From the cell containing the given text, extract its center point as (X, Y) coordinate. 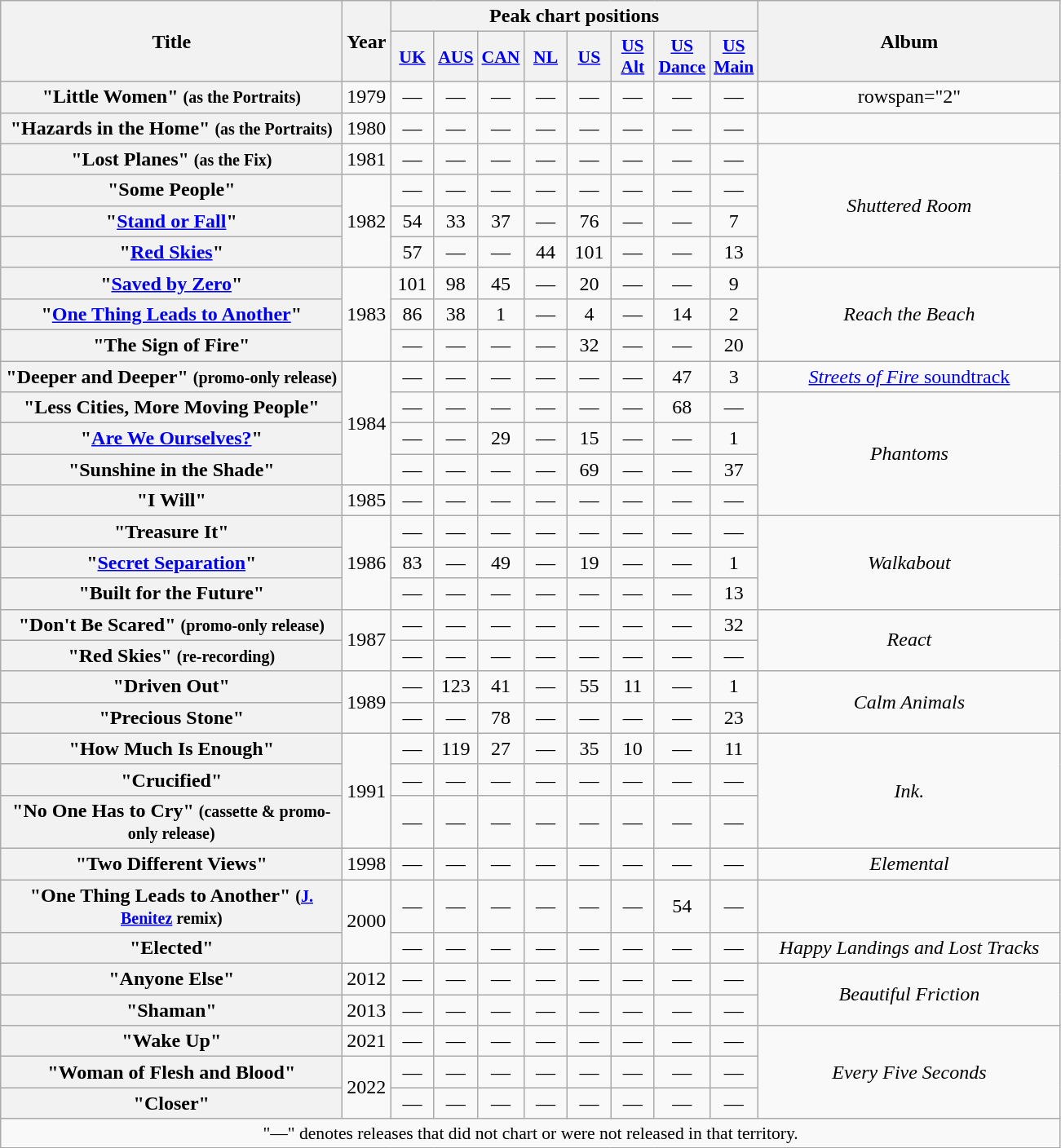
Peak chart positions (574, 16)
"—" denotes releases that did not chart or were not released in that territory. (531, 1133)
23 (734, 717)
AUS (455, 57)
Ink. (908, 791)
"Saved by Zero" (171, 283)
27 (501, 748)
"Don't Be Scared" (promo-only release) (171, 625)
Happy Landings and Lost Tracks (908, 948)
"Hazards in the Home" (as the Portraits) (171, 128)
Year (367, 41)
Shuttered Room (908, 205)
"Built for the Future" (171, 594)
2013 (367, 1010)
NL (545, 57)
"Less Cities, More Moving People" (171, 408)
"The Sign of Fire" (171, 345)
rowspan="2" (908, 97)
1998 (367, 863)
1984 (367, 422)
2 (734, 314)
1979 (367, 97)
1981 (367, 159)
3 (734, 376)
1983 (367, 314)
US Alt (633, 57)
"Are We Ourselves?" (171, 439)
9 (734, 283)
Reach the Beach (908, 314)
"Treasure It" (171, 532)
"Little Women" (as the Portraits) (171, 97)
123 (455, 687)
Phantoms (908, 454)
Every Five Seconds (908, 1072)
"Red Skies" (171, 252)
UK (413, 57)
76 (589, 221)
35 (589, 748)
Walkabout (908, 563)
1989 (367, 702)
"Secret Separation" (171, 563)
Beautiful Friction (908, 995)
15 (589, 439)
1982 (367, 221)
"How Much Is Enough" (171, 748)
49 (501, 563)
2000 (367, 921)
"Anyone Else" (171, 979)
57 (413, 252)
55 (589, 687)
1986 (367, 563)
"Some People" (171, 190)
"I Will" (171, 501)
"Sunshine in the Shade" (171, 470)
47 (682, 376)
"One Thing Leads to Another" (171, 314)
"Lost Planes" (as the Fix) (171, 159)
Streets of Fire soundtrack (908, 376)
"Precious Stone" (171, 717)
US Main (734, 57)
14 (682, 314)
78 (501, 717)
"Closer" (171, 1103)
US (589, 57)
"Two Different Views" (171, 863)
68 (682, 408)
CAN (501, 57)
1987 (367, 640)
44 (545, 252)
Album (908, 41)
"Red Skies" (re-recording) (171, 656)
Title (171, 41)
19 (589, 563)
29 (501, 439)
86 (413, 314)
"Shaman" (171, 1010)
React (908, 640)
"Elected" (171, 948)
10 (633, 748)
US Dance (682, 57)
"Woman of Flesh and Blood" (171, 1072)
"Crucified" (171, 779)
1985 (367, 501)
"Stand or Fall" (171, 221)
1980 (367, 128)
83 (413, 563)
1991 (367, 791)
7 (734, 221)
Calm Animals (908, 702)
4 (589, 314)
2022 (367, 1088)
98 (455, 283)
41 (501, 687)
"Wake Up" (171, 1041)
69 (589, 470)
"One Thing Leads to Another" (J. Benitez remix) (171, 905)
Elemental (908, 863)
2021 (367, 1041)
2012 (367, 979)
119 (455, 748)
"Deeper and Deeper" (promo-only release) (171, 376)
"No One Has to Cry" (cassette & promo-only release) (171, 822)
38 (455, 314)
"Driven Out" (171, 687)
45 (501, 283)
33 (455, 221)
